Pinpoint the cell where the given text exists, returning its (X, Y) midpoint coordinate. 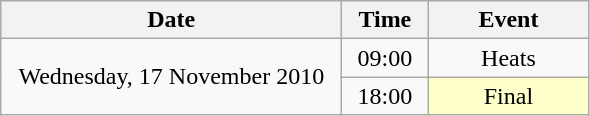
Heats (508, 58)
09:00 (385, 58)
Date (172, 20)
Wednesday, 17 November 2010 (172, 77)
18:00 (385, 96)
Final (508, 96)
Time (385, 20)
Event (508, 20)
